Pinpoint the cell where the given text exists, returning its (x, y) midpoint coordinate. 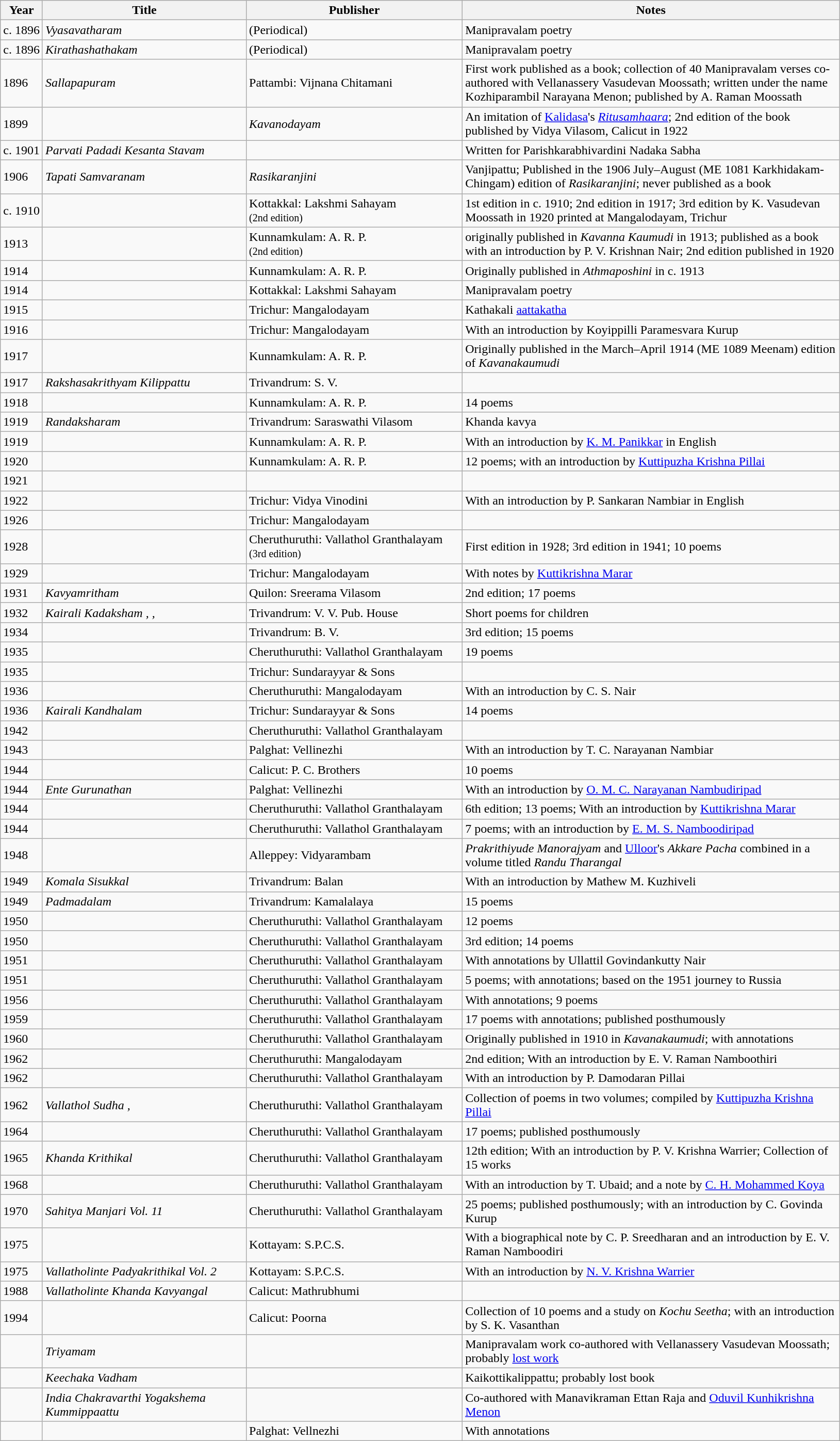
Prakrithiyude Manorajyam and Ulloor's Akkare Pacha combined in a volume titled Randu Tharangal (651, 855)
Year (22, 10)
Vyasavatharam (144, 30)
Trivandrum: S. V. (355, 383)
1964 (22, 1131)
Alleppey: Vidyarambam (355, 855)
Notes (651, 10)
Padmadalam (144, 901)
Originally published in the March–April 1914 (ME 1089 Meenam) edition of Kavanakaumudi (651, 356)
Calicut: Mathrubhumi (355, 1291)
With an introduction by O. M. C. Narayanan Nambudiripad (651, 789)
19 poems (651, 652)
Sahitya Manjari Vol. 11 (144, 1211)
1942 (22, 731)
Tapati Samvaranam (144, 176)
1906 (22, 176)
3rd edition; 14 poems (651, 941)
12 poems; with an introduction by Kuttipuzha Krishna Pillai (651, 461)
Kottakkal: Lakshmi Sahayam (355, 290)
With an introduction by Koyippilli Paramesvara Kurup (651, 330)
1970 (22, 1211)
With a biographical note by C. P. Sreedharan and an introduction by E. V. Raman Namboodiri (651, 1244)
1959 (22, 1019)
Trivandrum: V. V. Pub. House (355, 612)
Kottakkal: Lakshmi Sahayam(2nd edition) (355, 211)
1929 (22, 573)
5 poems; with annotations; based on the 1951 journey to Russia (651, 980)
Quilon: Sreerama Vilasom (355, 593)
12 poems (651, 921)
India Chakravarthi Yogakshema Kummippaattu (144, 1404)
17 poems; published posthumously (651, 1131)
15 poems (651, 901)
10 poems (651, 770)
Vallatholinte Padyakrithikal Vol. 2 (144, 1271)
Pattambi: Vijnana Chitamani (355, 83)
1931 (22, 593)
Palghat: Vellnezhi (355, 1431)
Kairali Kadaksham , , (144, 612)
3rd edition; 15 poems (651, 632)
12th edition; With an introduction by P. V. Krishna Warrier; Collection of 15 works (651, 1158)
1st edition in c. 1910; 2nd edition in 1917; 3rd edition by K. Vasudevan Moossath in 1920 printed at Mangalodayam, Trichur (651, 211)
Calicut: Poorna (355, 1318)
Collection of poems in two volumes; compiled by Kuttipuzha Krishna Pillai (651, 1105)
25 poems; published posthumously; with an introduction by C. Govinda Kurup (651, 1211)
1913 (22, 244)
1960 (22, 1039)
With annotations; 9 poems (651, 999)
Kavanodayam (355, 124)
1932 (22, 612)
originally published in Kavanna Kaumudi in 1913; published as a book with an introduction by P. V. Krishnan Nair; 2nd edition published in 1920 (651, 244)
1896 (22, 83)
Trichur: Vidya Vinodini (355, 500)
1956 (22, 999)
Kavyamritham (144, 593)
With annotations by Ullattil Govindankutty Nair (651, 960)
1926 (22, 520)
1994 (22, 1318)
1915 (22, 310)
Trivandrum: Kamalalaya (355, 901)
Originally published in 1910 in Kavanakaumudi; with annotations (651, 1039)
Khanda Krithikal (144, 1158)
1922 (22, 500)
With annotations (651, 1431)
Vallatholinte Khanda Kavyangal (144, 1291)
c. 1901 (22, 150)
1965 (22, 1158)
Kaikottikalippattu; probably lost book (651, 1378)
With an introduction by T. Ubaid; and a note by C. H. Mohammed Koya (651, 1185)
Randaksharam (144, 422)
Originally published in Athmaposhini in c. 1913 (651, 270)
1968 (22, 1185)
Keechaka Vadham (144, 1378)
Kathakali aattakatha (651, 310)
1899 (22, 124)
With notes by Kuttikrishna Marar (651, 573)
1988 (22, 1291)
Trivandrum: Saraswathi Vilasom (355, 422)
Parvati Padadi Kesanta Stavam (144, 150)
1920 (22, 461)
Manipravalam work co-authored with Vellanassery Vasudevan Moossath; probably lost work (651, 1351)
Kirathashathakam (144, 50)
With an introduction by Mathew M. Kuzhiveli (651, 882)
1934 (22, 632)
Sallapapuram (144, 83)
c. 1910 (22, 211)
Trivandrum: Balan (355, 882)
Publisher (355, 10)
1928 (22, 547)
1943 (22, 750)
1921 (22, 481)
Title (144, 10)
With an introduction by C. S. Nair (651, 691)
Vallathol Sudha , (144, 1105)
2nd edition; With an introduction by E. V. Raman Namboothiri (651, 1059)
With an introduction by P. Damodaran Pillai (651, 1078)
1916 (22, 330)
Rasikaranjini (355, 176)
With an introduction by P. Sankaran Nambiar in English (651, 500)
2nd edition; 17 poems (651, 593)
Komala Sisukkal (144, 882)
Rakshasakrithyam Kilippattu (144, 383)
An imitation of Kalidasa's Ritusamhaara; 2nd edition of the book published by Vidya Vilasom, Calicut in 1922 (651, 124)
With an introduction by T. C. Narayanan Nambiar (651, 750)
Triyamam (144, 1351)
Ente Gurunathan (144, 789)
1918 (22, 402)
Kairali Kandhalam (144, 711)
7 poems; with an introduction by E. M. S. Namboodiripad (651, 829)
Cheruthuruthi: Vallathol Granthalayam(3rd edition) (355, 547)
Written for Parishkarabhivardini Nadaka Sabha (651, 150)
First edition in 1928; 3rd edition in 1941; 10 poems (651, 547)
17 poems with annotations; published posthumously (651, 1019)
With an introduction by N. V. Krishna Warrier (651, 1271)
Khanda kavya (651, 422)
Kunnamkulam: A. R. P.(2nd edition) (355, 244)
Collection of 10 poems and a study on Kochu Seetha; with an introduction by S. K. Vasanthan (651, 1318)
6th edition; 13 poems; With an introduction by Kuttikrishna Marar (651, 809)
Trivandrum: B. V. (355, 632)
1948 (22, 855)
Calicut: P. C. Brothers (355, 770)
With an introduction by K. M. Panikkar in English (651, 442)
Short poems for children (651, 612)
Co-authored with Manavikraman Ettan Raja and Oduvil Kunhikrishna Menon (651, 1404)
Vanjipattu; Published in the 1906 July–August (ME 1081 Karkhidakam-Chingam) edition of Rasikaranjini; never published as a book (651, 176)
